Identify which cell holds the provided text, then report its [X, Y] central coordinate. 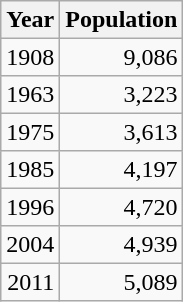
4,720 [122, 206]
1908 [30, 56]
1996 [30, 206]
4,939 [122, 244]
3,613 [122, 132]
4,197 [122, 170]
Year [30, 20]
1985 [30, 170]
2004 [30, 244]
Population [122, 20]
1963 [30, 94]
5,089 [122, 282]
9,086 [122, 56]
2011 [30, 282]
1975 [30, 132]
3,223 [122, 94]
